Locate the cell with the specified text and output its [x, y] center coordinate. 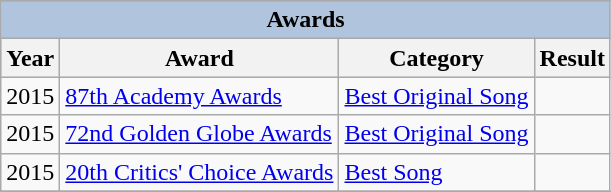
Awards [306, 20]
Award [200, 58]
Category [436, 58]
Result [572, 58]
Year [30, 58]
87th Academy Awards [200, 96]
72nd Golden Globe Awards [200, 134]
20th Critics' Choice Awards [200, 172]
Best Song [436, 172]
